Extract the [x, y] coordinate from the center of the cell holding the provided text.  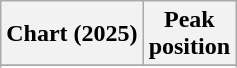
Chart (2025) [72, 34]
Peakposition [189, 34]
